For the text-containing cell, return its midpoint in [X, Y] coordinate format. 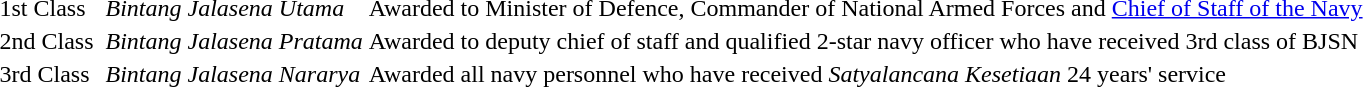
Bintang Jalasena Pratama [234, 41]
